Provide the (x, y) coordinate of the cell's center where the given text is located.  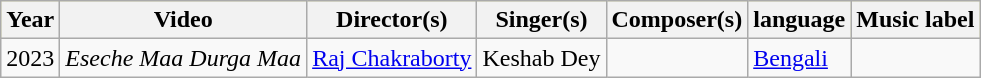
Director(s) (392, 20)
Video (184, 20)
Raj Chakraborty (392, 58)
Composer(s) (677, 20)
Singer(s) (542, 20)
Eseche Maa Durga Maa (184, 58)
2023 (30, 58)
Music label (916, 20)
Keshab Dey (542, 58)
Year (30, 20)
Bengali (800, 58)
language (800, 20)
